Return [X, Y] of the center of cell containing provided text 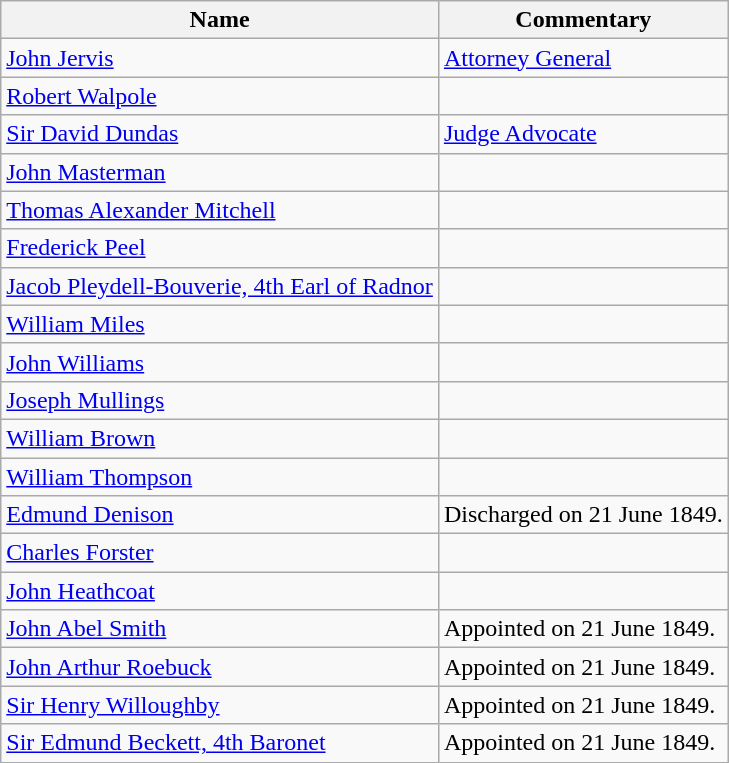
Edmund Denison [220, 515]
Sir David Dundas [220, 134]
Frederick Peel [220, 248]
Attorney General [583, 58]
John Williams [220, 362]
John Heathcoat [220, 591]
John Arthur Roebuck [220, 667]
John Masterman [220, 172]
Joseph Mullings [220, 400]
William Brown [220, 438]
Robert Walpole [220, 96]
Commentary [583, 20]
Charles Forster [220, 553]
John Abel Smith [220, 629]
Judge Advocate [583, 134]
Discharged on 21 June 1849. [583, 515]
Thomas Alexander Mitchell [220, 210]
John Jervis [220, 58]
Sir Henry Willoughby [220, 705]
Sir Edmund Beckett, 4th Baronet [220, 743]
William Thompson [220, 477]
Jacob Pleydell-Bouverie, 4th Earl of Radnor [220, 286]
Name [220, 20]
William Miles [220, 324]
